Search for the cell housing the specified text and yield its [X, Y] center coordinate. 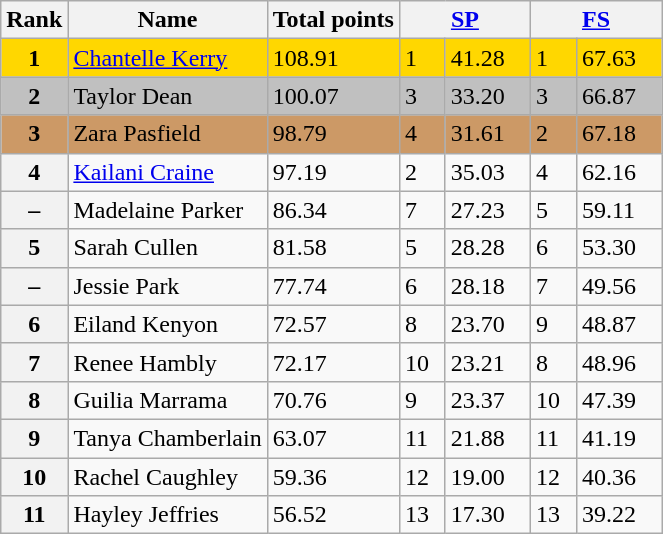
28.28 [488, 248]
56.52 [333, 515]
SP [464, 20]
Guilia Marrama [168, 400]
67.18 [618, 134]
Renee Hambly [168, 362]
31.61 [488, 134]
63.07 [333, 438]
53.30 [618, 248]
72.17 [333, 362]
72.57 [333, 324]
21.88 [488, 438]
Tanya Chamberlain [168, 438]
FS [596, 20]
41.19 [618, 438]
28.18 [488, 286]
47.39 [618, 400]
59.11 [618, 210]
Taylor Dean [168, 96]
Kailani Craine [168, 172]
41.28 [488, 58]
62.16 [618, 172]
81.58 [333, 248]
Total points [333, 20]
Jessie Park [168, 286]
48.96 [618, 362]
Rachel Caughley [168, 477]
70.76 [333, 400]
35.03 [488, 172]
86.34 [333, 210]
39.22 [618, 515]
Sarah Cullen [168, 248]
49.56 [618, 286]
23.70 [488, 324]
48.87 [618, 324]
40.36 [618, 477]
Madelaine Parker [168, 210]
Name [168, 20]
Hayley Jeffries [168, 515]
Eiland Kenyon [168, 324]
Chantelle Kerry [168, 58]
33.20 [488, 96]
Zara Pasfield [168, 134]
27.23 [488, 210]
98.79 [333, 134]
19.00 [488, 477]
59.36 [333, 477]
23.37 [488, 400]
108.91 [333, 58]
23.21 [488, 362]
97.19 [333, 172]
66.87 [618, 96]
17.30 [488, 515]
100.07 [333, 96]
Rank [34, 20]
67.63 [618, 58]
77.74 [333, 286]
